Find where the given text appears and provide that cell's center as [X, Y] coordinate. 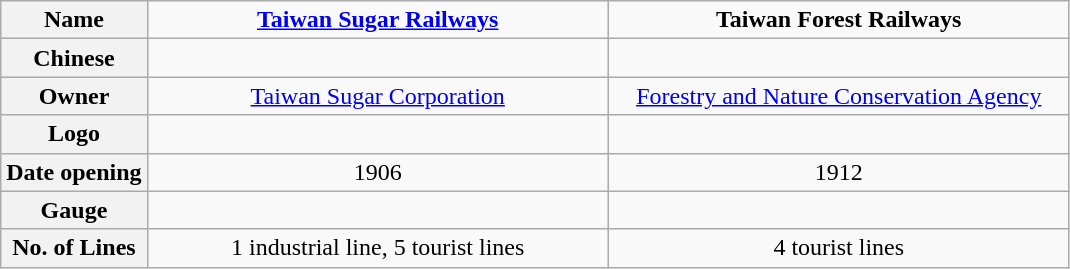
Taiwan Sugar Railways [378, 20]
Date opening [74, 172]
Gauge [74, 210]
4 tourist lines [838, 248]
1912 [838, 172]
Taiwan Forest Railways [838, 20]
Chinese [74, 58]
Forestry and Nature Conservation Agency [838, 96]
No. of Lines [74, 248]
1906 [378, 172]
Owner [74, 96]
Logo [74, 134]
Name [74, 20]
Taiwan Sugar Corporation [378, 96]
1 industrial line, 5 tourist lines [378, 248]
